Extract the (x, y) coordinate from the center of the cell holding the provided text.  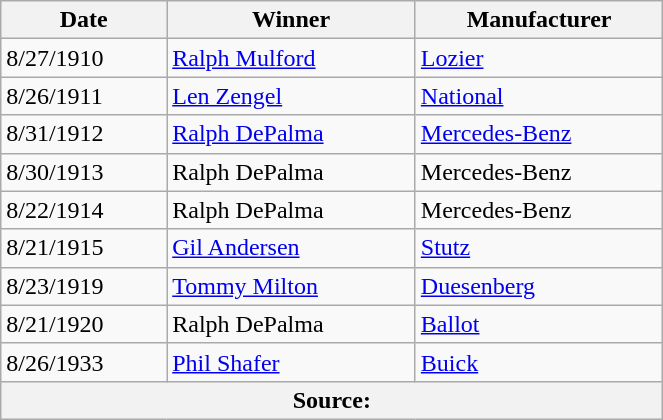
Manufacturer (539, 20)
National (539, 96)
Source: (332, 400)
8/21/1915 (84, 248)
8/22/1914 (84, 210)
8/26/1911 (84, 96)
8/21/1920 (84, 324)
Tommy Milton (292, 286)
8/23/1919 (84, 286)
Buick (539, 362)
Duesenberg (539, 286)
Stutz (539, 248)
Phil Shafer (292, 362)
Lozier (539, 58)
Winner (292, 20)
Date (84, 20)
8/27/1910 (84, 58)
Ralph Mulford (292, 58)
Gil Andersen (292, 248)
Ballot (539, 324)
8/26/1933 (84, 362)
8/31/1912 (84, 134)
Len Zengel (292, 96)
8/30/1913 (84, 172)
